Locate the cell with the specified text and output its (x, y) center coordinate. 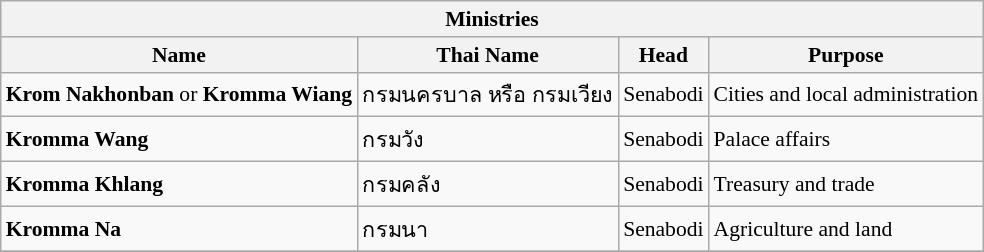
Krom Nakhonban or Kromma Wiang (179, 94)
Kromma Na (179, 228)
Purpose (846, 55)
Palace affairs (846, 140)
Head (663, 55)
กรมคลัง (488, 184)
Agriculture and land (846, 228)
Cities and local administration (846, 94)
Ministries (492, 19)
กรมนา (488, 228)
กรมนครบาล หรือ กรมเวียง (488, 94)
กรมวัง (488, 140)
Treasury and trade (846, 184)
Name (179, 55)
Kromma Wang (179, 140)
Kromma Khlang (179, 184)
Thai Name (488, 55)
